Provide the [X, Y] coordinate of the cell's center where the given text is located.  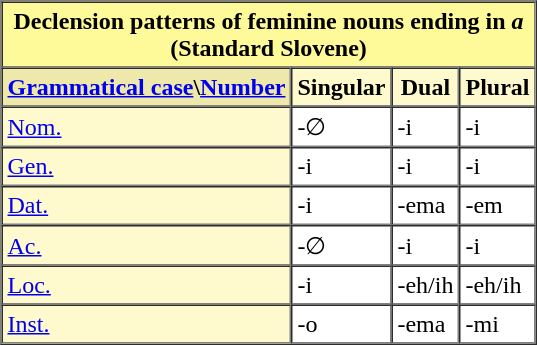
Grammatical case\Number [147, 88]
Dat. [147, 206]
Dual [425, 88]
Plural [497, 88]
Nom. [147, 126]
Ac. [147, 245]
Loc. [147, 286]
Inst. [147, 324]
-mi [497, 324]
-o [341, 324]
Gen. [147, 166]
Declension patterns of feminine nouns ending in a(Standard Slovene) [269, 35]
-em [497, 206]
Singular [341, 88]
